Scan for the cell matching the given text and deliver its [X, Y] coordinate at center. 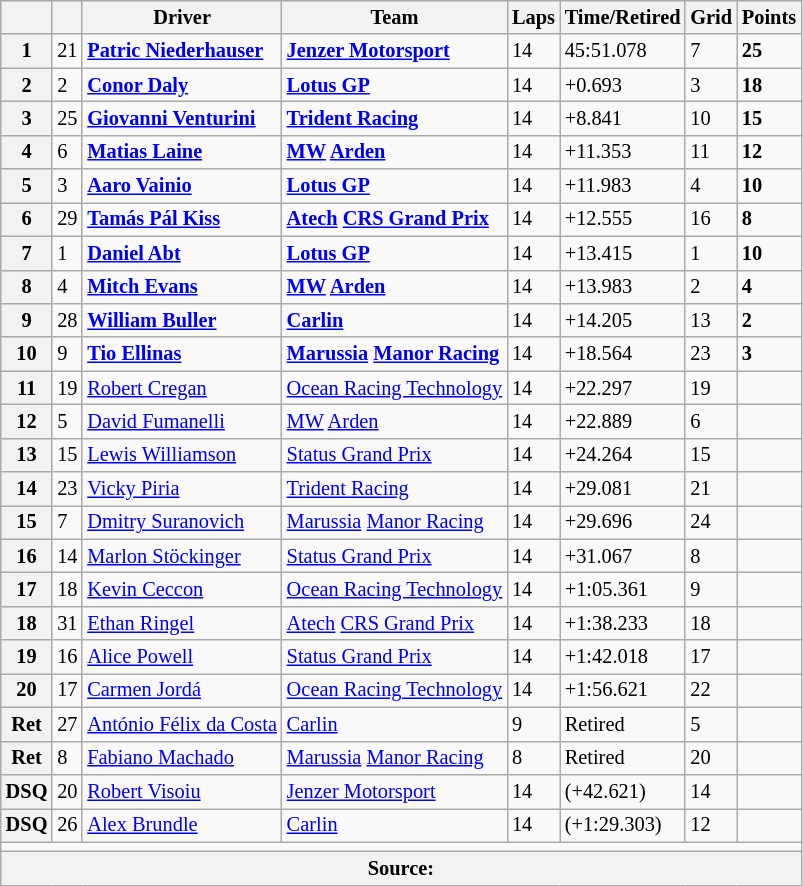
26 [67, 825]
+29.696 [623, 522]
+22.297 [623, 388]
Tio Ellinas [182, 354]
Team [394, 17]
+13.415 [623, 253]
Matias Laine [182, 152]
Ethan Ringel [182, 623]
24 [711, 522]
(+1:29.303) [623, 825]
+1:38.233 [623, 623]
+1:05.361 [623, 589]
+1:42.018 [623, 657]
Marlon Stöckinger [182, 556]
Source: [401, 868]
Laps [534, 17]
+11.353 [623, 152]
28 [67, 320]
+31.067 [623, 556]
Giovanni Venturini [182, 118]
Carmen Jordá [182, 690]
Vicky Piria [182, 489]
+12.555 [623, 219]
+8.841 [623, 118]
+22.889 [623, 421]
Patric Niederhauser [182, 51]
Mitch Evans [182, 287]
29 [67, 219]
+0.693 [623, 85]
António Félix da Costa [182, 724]
31 [67, 623]
+29.081 [623, 489]
22 [711, 690]
Tamás Pál Kiss [182, 219]
Robert Visoiu [182, 791]
Grid [711, 17]
Fabiano Machado [182, 758]
+18.564 [623, 354]
Time/Retired [623, 17]
Aaro Vainio [182, 186]
Driver [182, 17]
Points [769, 17]
David Fumanelli [182, 421]
Alex Brundle [182, 825]
Conor Daly [182, 85]
45:51.078 [623, 51]
William Buller [182, 320]
+14.205 [623, 320]
Kevin Ceccon [182, 589]
27 [67, 724]
Daniel Abt [182, 253]
+24.264 [623, 455]
Dmitry Suranovich [182, 522]
+11.983 [623, 186]
+13.983 [623, 287]
Robert Cregan [182, 388]
(+42.621) [623, 791]
Alice Powell [182, 657]
+1:56.621 [623, 690]
Lewis Williamson [182, 455]
